From the cell containing the given text, extract its center point as [x, y] coordinate. 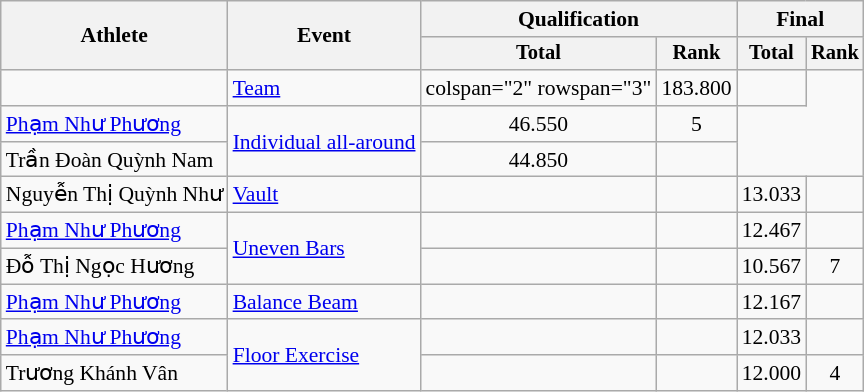
12.167 [772, 302]
10.567 [772, 267]
Trần Đoàn Quỳnh Nam [114, 160]
Uneven Bars [324, 248]
Balance Beam [324, 302]
Nguyễn Thị Quỳnh Như [114, 195]
Individual all-around [324, 142]
44.850 [539, 160]
colspan="2" rowspan="3" [539, 88]
12.000 [772, 373]
46.550 [539, 124]
Vault [324, 195]
Team [324, 88]
13.033 [772, 195]
Athlete [114, 36]
Trương Khánh Vân [114, 373]
7 [835, 267]
Final [800, 19]
4 [835, 373]
Floor Exercise [324, 356]
Event [324, 36]
Đỗ Thị Ngọc Hương [114, 267]
12.467 [772, 231]
Qualification [579, 19]
183.800 [696, 88]
12.033 [772, 338]
5 [696, 124]
